Extract the (x, y) coordinate from the center of the cell holding the provided text.  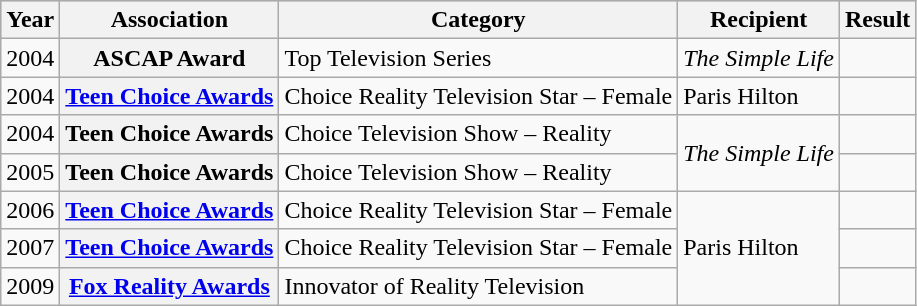
Year (30, 20)
Fox Reality Awards (170, 286)
Association (170, 20)
ASCAP Award (170, 58)
2006 (30, 210)
Result (877, 20)
2005 (30, 172)
2007 (30, 248)
Category (478, 20)
2009 (30, 286)
Top Television Series (478, 58)
Recipient (759, 20)
Innovator of Reality Television (478, 286)
